Return [X, Y] of the center of cell containing provided text 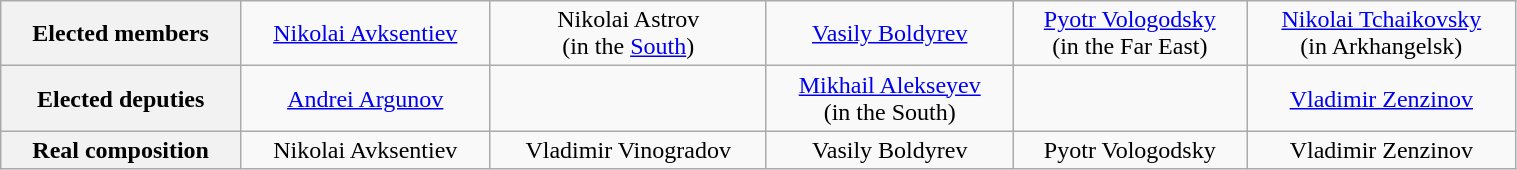
Vladimir Vinogradov [628, 150]
Nikolai Tchaikovsky(in Arkhangelsk) [1382, 34]
Mikhail Alekseyev (in the South) [890, 98]
Pyotr Vologodsky(in the Far East) [1130, 34]
Andrei Argunov [366, 98]
Real composition [121, 150]
Nikolai Astrov(in the South) [628, 34]
Elected members [121, 34]
Elected deputies [121, 98]
Pyotr Vologodsky [1130, 150]
